Pinpoint the cell where the given text exists, returning its [x, y] midpoint coordinate. 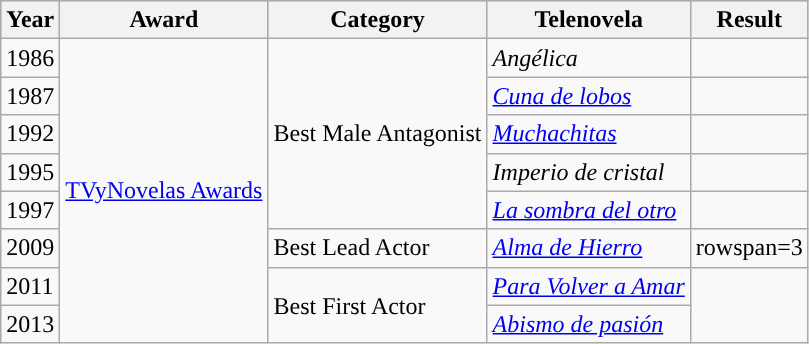
1997 [30, 210]
Para Volver a Amar [588, 286]
Result [749, 20]
Best Male Antagonist [378, 134]
Best Lead Actor [378, 248]
1992 [30, 134]
Angélica [588, 58]
Muchachitas [588, 134]
1995 [30, 172]
2011 [30, 286]
Telenovela [588, 20]
Year [30, 20]
Best First Actor [378, 305]
1987 [30, 96]
Abismo de pasión [588, 324]
La sombra del otro [588, 210]
2013 [30, 324]
TVyNovelas Awards [164, 191]
rowspan=3 [749, 248]
2009 [30, 248]
Cuna de lobos [588, 96]
1986 [30, 58]
Category [378, 20]
Award [164, 20]
Imperio de cristal [588, 172]
Alma de Hierro [588, 248]
